Locate the cell with the specified text and output its [X, Y] center coordinate. 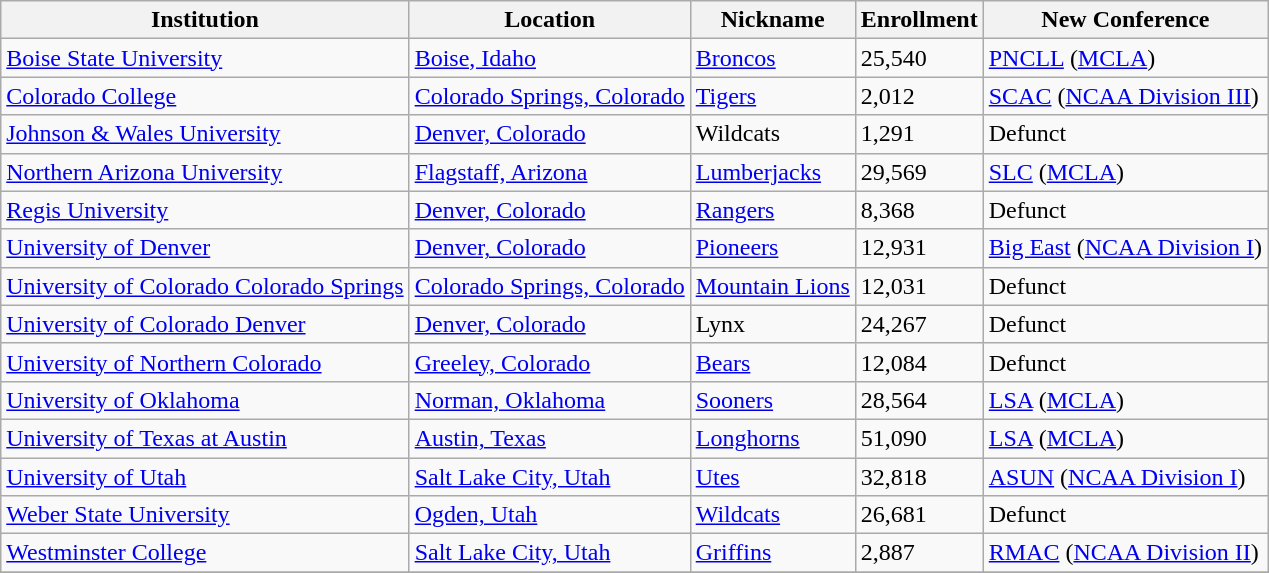
Austin, Texas [550, 438]
University of Oklahoma [205, 400]
12,084 [919, 362]
Rangers [772, 210]
University of Colorado Denver [205, 324]
Greeley, Colorado [550, 362]
1,291 [919, 134]
2,887 [919, 553]
12,931 [919, 248]
Lynx [772, 324]
Weber State University [205, 515]
Mountain Lions [772, 286]
32,818 [919, 477]
Ogden, Utah [550, 515]
24,267 [919, 324]
University of Texas at Austin [205, 438]
Westminster College [205, 553]
Tigers [772, 96]
Institution [205, 20]
29,569 [919, 172]
RMAC (NCAA Division II) [1125, 553]
Colorado College [205, 96]
PNCLL (MCLA) [1125, 58]
Boise State University [205, 58]
SCAC (NCAA Division III) [1125, 96]
51,090 [919, 438]
University of Colorado Colorado Springs [205, 286]
Boise, Idaho [550, 58]
University of Northern Colorado [205, 362]
Regis University [205, 210]
2,012 [919, 96]
Sooners [772, 400]
New Conference [1125, 20]
Enrollment [919, 20]
28,564 [919, 400]
Lumberjacks [772, 172]
ASUN (NCAA Division I) [1125, 477]
Northern Arizona University [205, 172]
SLC (MCLA) [1125, 172]
Longhorns [772, 438]
Johnson & Wales University [205, 134]
Norman, Oklahoma [550, 400]
Big East (NCAA Division I) [1125, 248]
University of Utah [205, 477]
Flagstaff, Arizona [550, 172]
Pioneers [772, 248]
Location [550, 20]
Broncos [772, 58]
Utes [772, 477]
25,540 [919, 58]
12,031 [919, 286]
Nickname [772, 20]
26,681 [919, 515]
Bears [772, 362]
Griffins [772, 553]
8,368 [919, 210]
University of Denver [205, 248]
